Locate the cell with the specified text and output its [X, Y] center coordinate. 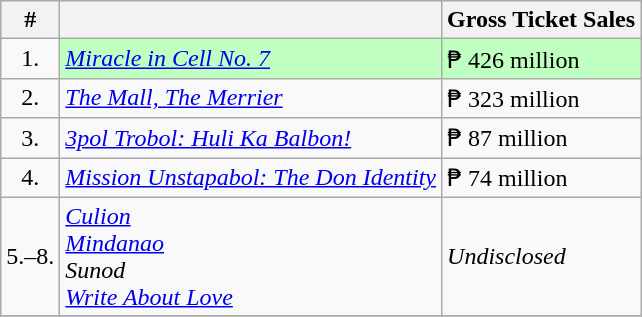
1. [30, 59]
5.–8. [30, 256]
Miracle in Cell No. 7 [251, 59]
Gross Ticket Sales [542, 20]
3pol Trobol: Huli Ka Balbon! [251, 138]
₱ 426 million [542, 59]
3. [30, 138]
2. [30, 98]
The Mall, The Merrier [251, 98]
Undisclosed [542, 256]
₱ 87 million [542, 138]
₱ 74 million [542, 178]
# [30, 20]
4. [30, 178]
CulionMindanaoSunodWrite About Love [251, 256]
₱ 323 million [542, 98]
Mission Unstapabol: The Don Identity [251, 178]
